Pinpoint the cell where the given text exists, returning its (x, y) midpoint coordinate. 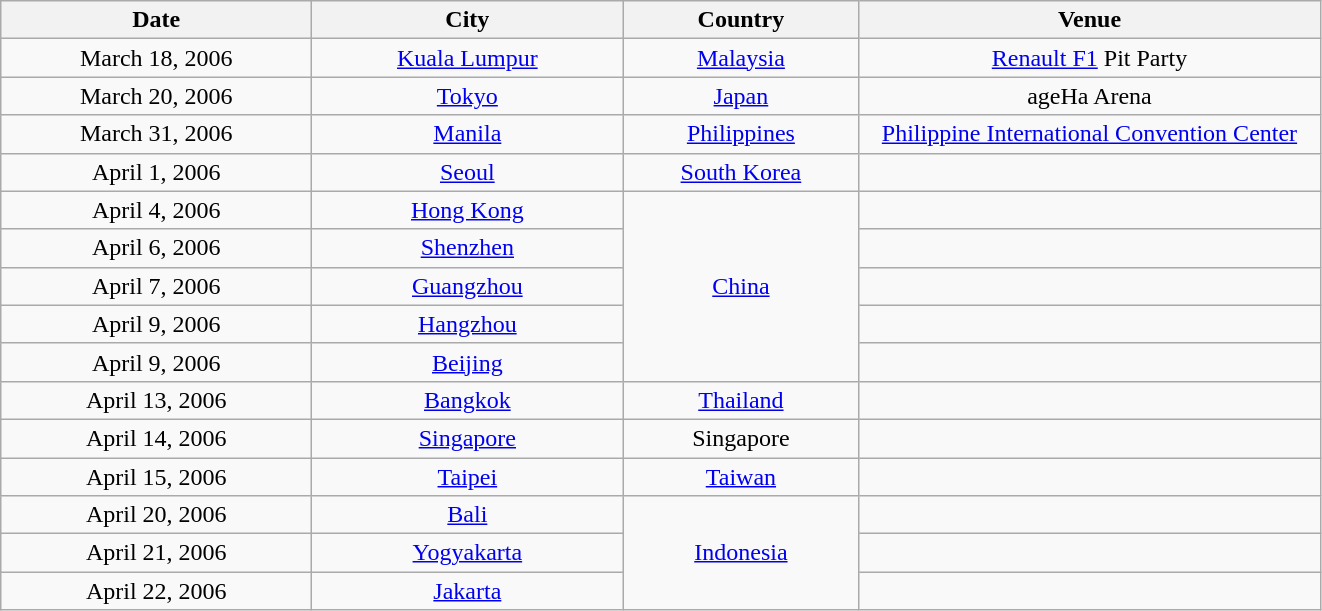
Shenzhen (468, 248)
China (741, 286)
Jakarta (468, 591)
Philippines (741, 134)
April 15, 2006 (156, 477)
Bali (468, 515)
Tokyo (468, 96)
Malaysia (741, 58)
Manila (468, 134)
South Korea (741, 172)
ageHa Arena (1090, 96)
Philippine International Convention Center (1090, 134)
April 13, 2006 (156, 400)
April 4, 2006 (156, 210)
April 21, 2006 (156, 553)
April 20, 2006 (156, 515)
Guangzhou (468, 286)
March 31, 2006 (156, 134)
Beijing (468, 362)
Kuala Lumpur (468, 58)
Japan (741, 96)
Taipei (468, 477)
Yogyakarta (468, 553)
April 7, 2006 (156, 286)
Renault F1 Pit Party (1090, 58)
Country (741, 20)
March 20, 2006 (156, 96)
Taiwan (741, 477)
City (468, 20)
April 22, 2006 (156, 591)
April 1, 2006 (156, 172)
March 18, 2006 (156, 58)
Hong Kong (468, 210)
April 6, 2006 (156, 248)
Date (156, 20)
Thailand (741, 400)
Hangzhou (468, 324)
Indonesia (741, 553)
Seoul (468, 172)
Venue (1090, 20)
April 14, 2006 (156, 438)
Bangkok (468, 400)
